Return the (x, y) coordinate for the center point of the cell that contains the specified text.  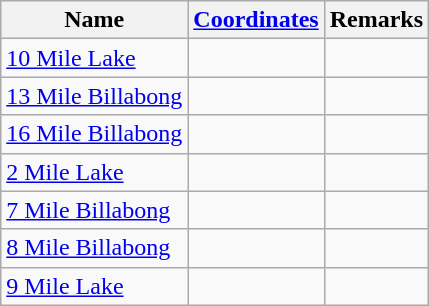
13 Mile Billabong (94, 96)
9 Mile Lake (94, 286)
Coordinates (256, 20)
7 Mile Billabong (94, 210)
Remarks (376, 20)
16 Mile Billabong (94, 134)
8 Mile Billabong (94, 248)
2 Mile Lake (94, 172)
Name (94, 20)
10 Mile Lake (94, 58)
